Output the [x, y] coordinate of the center of the cell containing the given text.  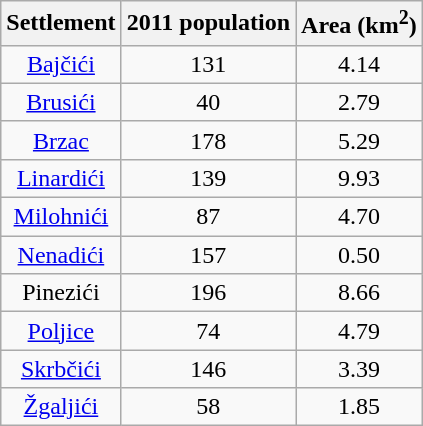
4.79 [360, 331]
Skrbčići [61, 369]
131 [208, 64]
40 [208, 102]
Bajčići [61, 64]
Settlement [61, 24]
157 [208, 255]
87 [208, 217]
2011 population [208, 24]
2.79 [360, 102]
Brzac [61, 140]
74 [208, 331]
Milohnići [61, 217]
Pinezići [61, 293]
58 [208, 407]
0.50 [360, 255]
146 [208, 369]
Poljice [61, 331]
1.85 [360, 407]
Area (km2) [360, 24]
Linardići [61, 178]
196 [208, 293]
139 [208, 178]
Brusići [61, 102]
178 [208, 140]
5.29 [360, 140]
4.14 [360, 64]
3.39 [360, 369]
Nenadići [61, 255]
9.93 [360, 178]
Žgaljići [61, 407]
8.66 [360, 293]
4.70 [360, 217]
